From the cell containing the given text, extract its center point as (x, y) coordinate. 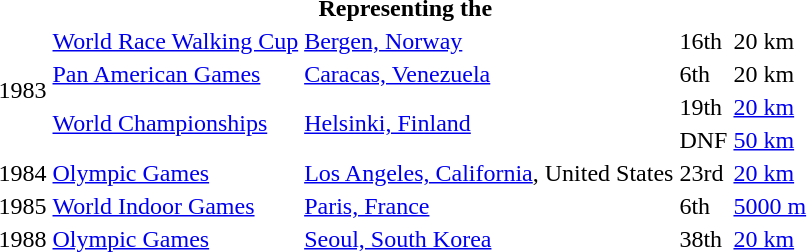
Bergen, Norway (489, 41)
Helsinki, Finland (489, 124)
Olympic Games (176, 173)
Pan American Games (176, 74)
Los Angeles, California, United States (489, 173)
Paris, France (489, 206)
World Indoor Games (176, 206)
16th (704, 41)
Caracas, Venezuela (489, 74)
23rd (704, 173)
World Race Walking Cup (176, 41)
DNF (704, 140)
19th (704, 107)
World Championships (176, 124)
